Return [X, Y] of the center of cell containing provided text 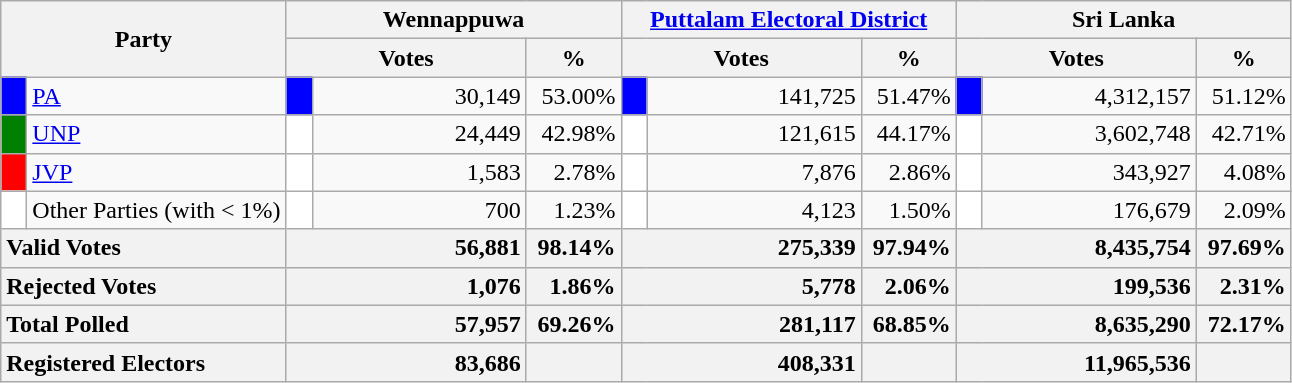
4,312,157 [1089, 96]
408,331 [741, 362]
8,635,290 [1076, 324]
42.71% [1244, 134]
Other Parties (with < 1%) [156, 210]
Rejected Votes [144, 286]
UNP [156, 134]
3,602,748 [1089, 134]
57,957 [406, 324]
1,583 [419, 172]
4.08% [1244, 172]
2.09% [1244, 210]
44.17% [908, 134]
68.85% [908, 324]
1,076 [406, 286]
176,679 [1089, 210]
42.98% [574, 134]
51.12% [1244, 96]
4,123 [754, 210]
PA [156, 96]
69.26% [574, 324]
141,725 [754, 96]
281,117 [741, 324]
Sri Lanka [1124, 20]
98.14% [574, 248]
199,536 [1076, 286]
2.86% [908, 172]
1.50% [908, 210]
1.86% [574, 286]
JVP [156, 172]
Party [144, 39]
275,339 [741, 248]
Valid Votes [144, 248]
343,927 [1089, 172]
Total Polled [144, 324]
53.00% [574, 96]
30,149 [419, 96]
1.23% [574, 210]
Wennappuwa [454, 20]
83,686 [406, 362]
700 [419, 210]
2.31% [1244, 286]
5,778 [741, 286]
Registered Electors [144, 362]
97.94% [908, 248]
2.06% [908, 286]
2.78% [574, 172]
24,449 [419, 134]
8,435,754 [1076, 248]
72.17% [1244, 324]
Puttalam Electoral District [788, 20]
51.47% [908, 96]
11,965,536 [1076, 362]
121,615 [754, 134]
56,881 [406, 248]
7,876 [754, 172]
97.69% [1244, 248]
